Output the (x, y) coordinate of the center of the cell containing the given text.  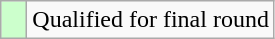
Qualified for final round (151, 20)
